Locate the cell with the specified text and output its [x, y] center coordinate. 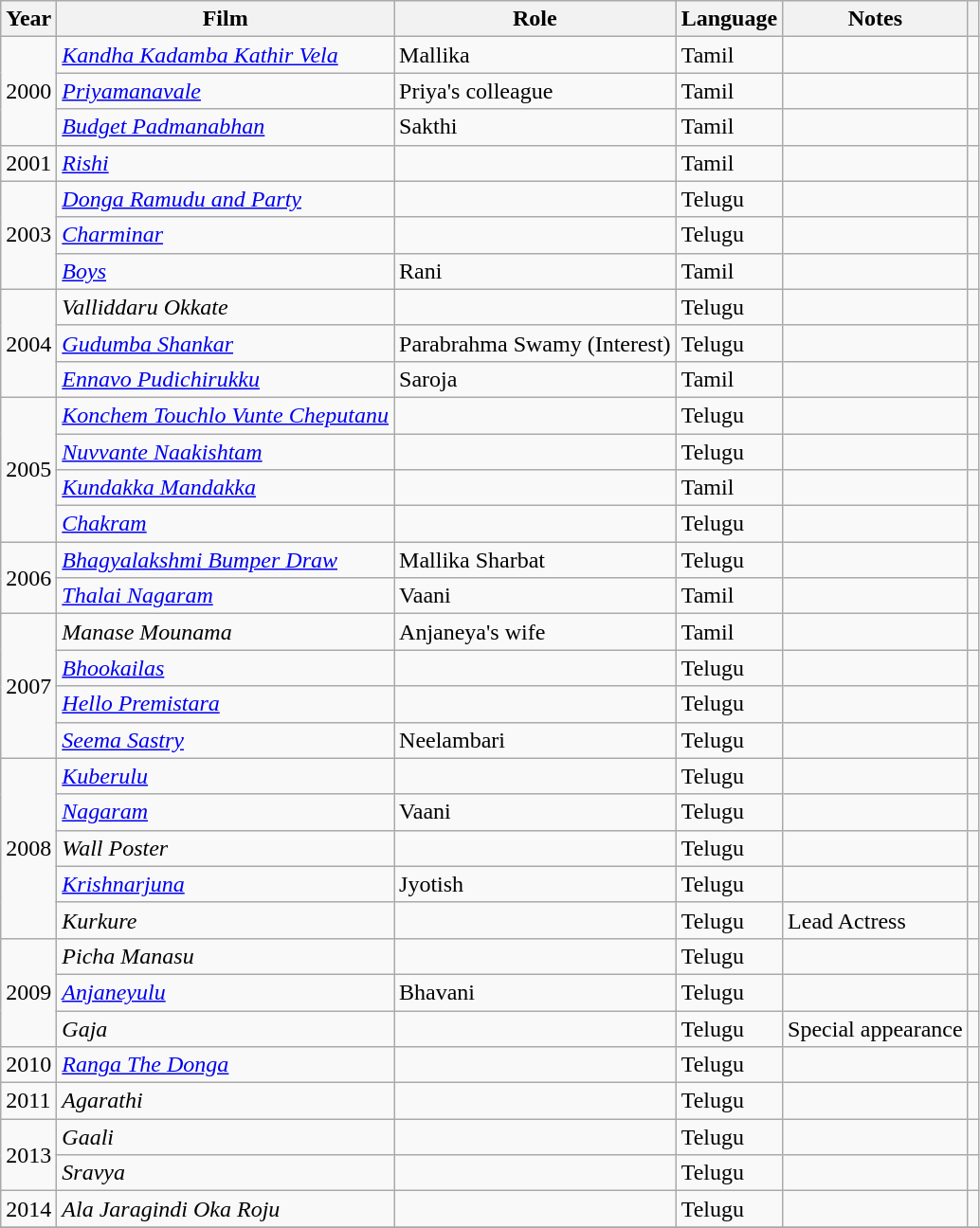
Nagaram [226, 812]
Bhookailas [226, 668]
Konchem Touchlo Vunte Cheputanu [226, 415]
Year [28, 19]
2001 [28, 163]
Kundakka Mandakka [226, 488]
Language [729, 19]
Kandha Kadamba Kathir Vela [226, 55]
Donga Ramudu and Party [226, 199]
Kurkure [226, 920]
Mallika Sharbat [535, 560]
Charminar [226, 235]
Seema Sastry [226, 740]
Anjaneya's wife [535, 632]
Chakram [226, 524]
Jyotish [535, 884]
2006 [28, 578]
Sakthi [535, 127]
Bhagyalakshmi Bumper Draw [226, 560]
Valliddaru Okkate [226, 307]
Agarathi [226, 1101]
Special appearance [876, 1028]
Nuvvante Naakishtam [226, 452]
2014 [28, 1209]
Krishnarjuna [226, 884]
Ranga The Donga [226, 1065]
Ennavo Pudichirukku [226, 379]
Gudumba Shankar [226, 343]
Ala Jaragindi Oka Roju [226, 1209]
Hello Premistara [226, 704]
Budget Padmanabhan [226, 127]
Role [535, 19]
2003 [28, 235]
Bhavani [535, 992]
2005 [28, 469]
Kuberulu [226, 776]
Manase Mounama [226, 632]
Sravya [226, 1173]
Priyamanavale [226, 91]
Neelambari [535, 740]
Gaja [226, 1028]
Lead Actress [876, 920]
2008 [28, 848]
Rishi [226, 163]
Boys [226, 271]
Parabrahma Swamy (Interest) [535, 343]
Thalai Nagaram [226, 596]
Film [226, 19]
2004 [28, 343]
2013 [28, 1155]
2000 [28, 91]
Rani [535, 271]
Wall Poster [226, 848]
Priya's colleague [535, 91]
Gaali [226, 1137]
Saroja [535, 379]
2009 [28, 992]
Mallika [535, 55]
Anjaneyulu [226, 992]
2007 [28, 686]
Picha Manasu [226, 956]
2010 [28, 1065]
2011 [28, 1101]
Notes [876, 19]
